Output the [x, y] coordinate of the center of the cell containing the given text.  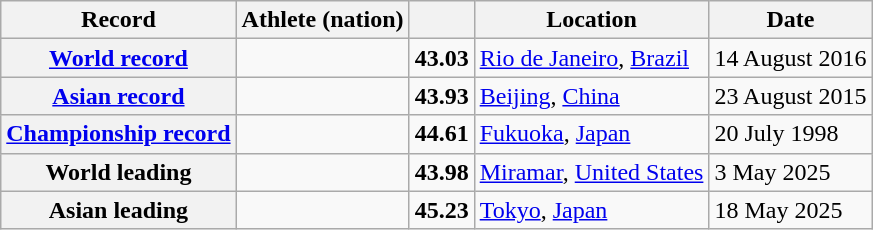
World record [118, 58]
44.61 [442, 134]
Rio de Janeiro, Brazil [592, 58]
Asian record [118, 96]
14 August 2016 [790, 58]
Asian leading [118, 210]
23 August 2015 [790, 96]
43.93 [442, 96]
Beijing, China [592, 96]
20 July 1998 [790, 134]
45.23 [442, 210]
3 May 2025 [790, 172]
Championship record [118, 134]
43.98 [442, 172]
Miramar, United States [592, 172]
Tokyo, Japan [592, 210]
Athlete (nation) [322, 20]
Location [592, 20]
Fukuoka, Japan [592, 134]
43.03 [442, 58]
Record [118, 20]
World leading [118, 172]
18 May 2025 [790, 210]
Date [790, 20]
